Return the (X, Y) coordinate for the center point of the cell that contains the specified text.  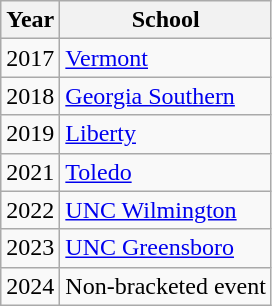
Non-bracketed event (166, 286)
School (166, 20)
Year (30, 20)
2019 (30, 134)
2021 (30, 172)
UNC Wilmington (166, 210)
Vermont (166, 58)
Toledo (166, 172)
2022 (30, 210)
2017 (30, 58)
Georgia Southern (166, 96)
2024 (30, 286)
2018 (30, 96)
2023 (30, 248)
Liberty (166, 134)
UNC Greensboro (166, 248)
